Detect which cell encompasses the target text, then output its (X, Y) center coordinate. 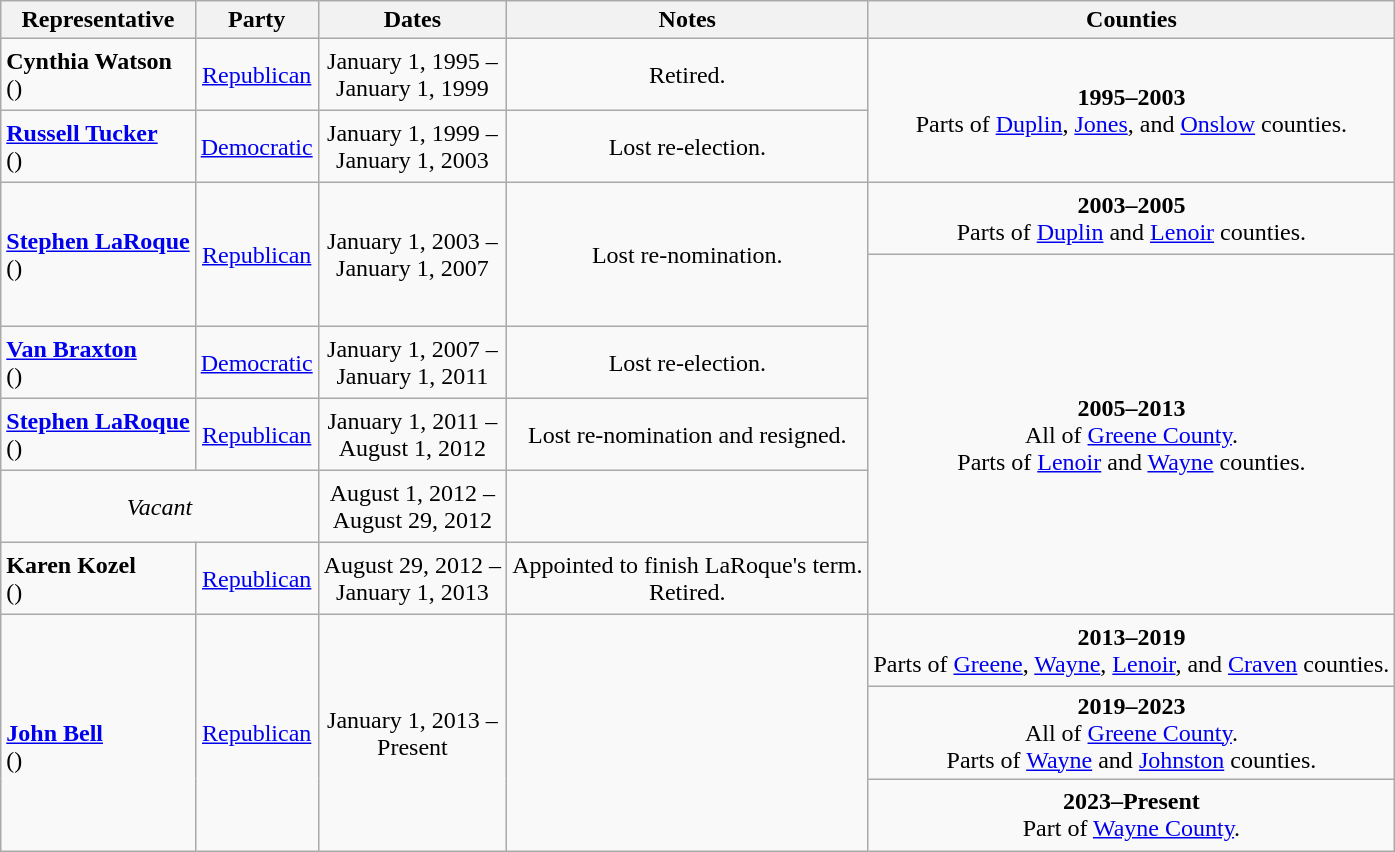
Vacant (160, 507)
January 1, 2007 – January 1, 2011 (412, 363)
2019–2023 All of Greene County. Parts of Wayne and Johnston counties. (1132, 733)
January 1, 1999 – January 1, 2003 (412, 147)
Notes (688, 20)
Karen Kozel() (98, 579)
Dates (412, 20)
August 29, 2012 – January 1, 2013 (412, 579)
January 1, 2011 – August 1, 2012 (412, 435)
2023–Present Part of Wayne County. (1132, 815)
Counties (1132, 20)
Lost re-nomination. (688, 255)
Cynthia Watson() (98, 75)
Retired. (688, 75)
Russell Tucker() (98, 147)
2013–2019 Parts of Greene, Wayne, Lenoir, and Craven counties. (1132, 651)
2003–2005 Parts of Duplin and Lenoir counties. (1132, 219)
1995–2003 Parts of Duplin, Jones, and Onslow counties. (1132, 111)
August 1, 2012 – August 29, 2012 (412, 507)
Van Braxton() (98, 363)
January 1, 2013 – Present (412, 733)
Appointed to finish LaRoque's term. Retired. (688, 579)
John Bell() (98, 733)
2005–2013 All of Greene County. Parts of Lenoir and Wayne counties. (1132, 435)
Lost re-nomination and resigned. (688, 435)
Representative (98, 20)
January 1, 1995 – January 1, 1999 (412, 75)
Party (256, 20)
January 1, 2003 – January 1, 2007 (412, 255)
